Return [x, y] of the center of cell containing provided text 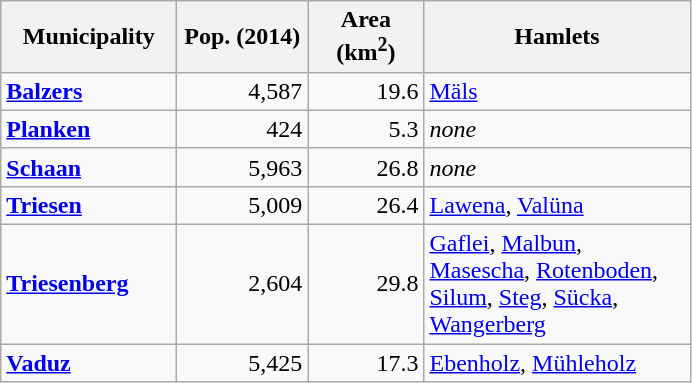
Balzers [89, 91]
26.8 [366, 167]
26.4 [366, 205]
Mäls [557, 91]
29.8 [366, 284]
Vaduz [89, 363]
17.3 [366, 363]
Area (km2) [366, 37]
5,009 [242, 205]
Hamlets [557, 37]
Municipality [89, 37]
2,604 [242, 284]
Schaan [89, 167]
Triesenberg [89, 284]
Lawena, Valüna [557, 205]
Pop. (2014) [242, 37]
Ebenholz, Mühleholz [557, 363]
424 [242, 129]
Gaflei, Malbun, Masescha, Rotenboden, Silum, Steg, Sücka, Wangerberg [557, 284]
4,587 [242, 91]
Planken [89, 129]
5,963 [242, 167]
5,425 [242, 363]
Triesen [89, 205]
5.3 [366, 129]
19.6 [366, 91]
